Extract the [X, Y] coordinate from the center of the cell holding the provided text.  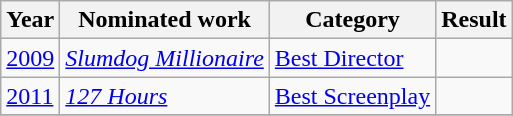
Result [474, 20]
Year [30, 20]
Slumdog Millionaire [165, 58]
Best Director [352, 58]
Best Screenplay [352, 96]
127 Hours [165, 96]
2011 [30, 96]
Category [352, 20]
Nominated work [165, 20]
2009 [30, 58]
